Provide the [x, y] coordinate of the cell's center where the given text is located.  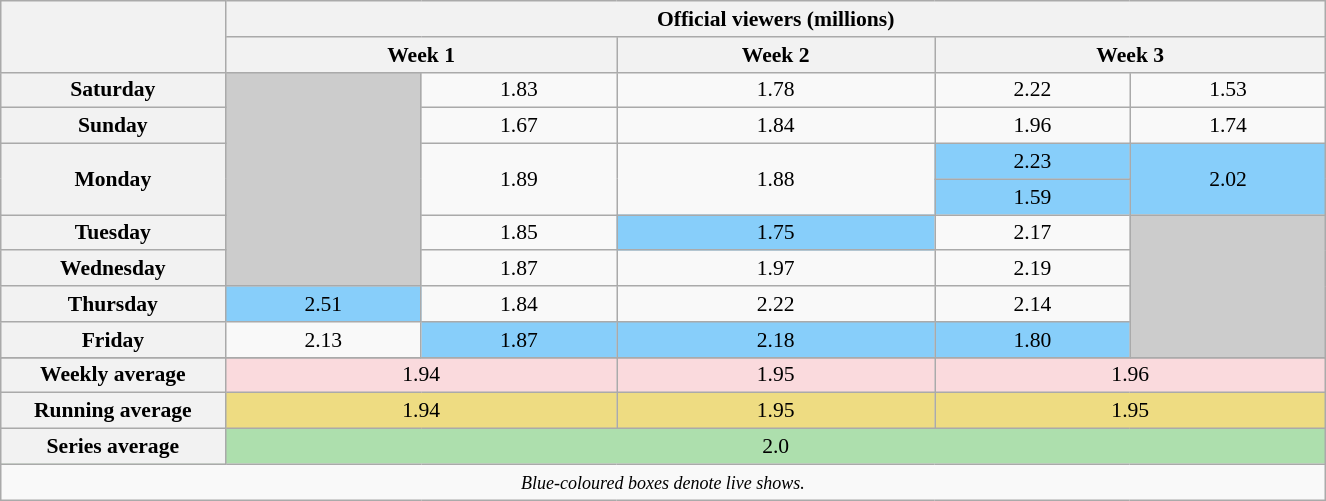
1.88 [776, 180]
Saturday [112, 90]
2.17 [1033, 233]
1.59 [1033, 197]
2.14 [1033, 304]
Blue-coloured boxes denote live shows. [663, 482]
Series average [112, 447]
1.78 [776, 90]
Tuesday [112, 233]
1.74 [1228, 126]
Running average [112, 411]
Week 2 [776, 55]
2.18 [776, 340]
Week 3 [1130, 55]
1.80 [1033, 340]
Sunday [112, 126]
1.83 [519, 90]
2.23 [1033, 162]
1.89 [519, 180]
1.85 [519, 233]
1.67 [519, 126]
2.51 [323, 304]
Weekly average [112, 375]
Week 1 [420, 55]
1.53 [1228, 90]
1.97 [776, 269]
2.0 [775, 447]
2.19 [1033, 269]
Wednesday [112, 269]
Monday [112, 180]
Thursday [112, 304]
Friday [112, 340]
2.02 [1228, 180]
2.13 [323, 340]
Official viewers (millions) [775, 19]
1.75 [776, 233]
